Capture the cell that displays the provided text and extract its [X, Y] central coordinate. 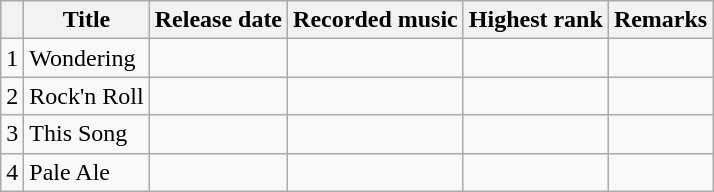
Remarks [660, 20]
1 [12, 58]
3 [12, 134]
This Song [86, 134]
Title [86, 20]
Rock'n Roll [86, 96]
Recorded music [376, 20]
Highest rank [536, 20]
2 [12, 96]
Release date [218, 20]
Wondering [86, 58]
Pale Ale [86, 172]
4 [12, 172]
